Extract the (x, y) coordinate from the center of the cell holding the provided text.  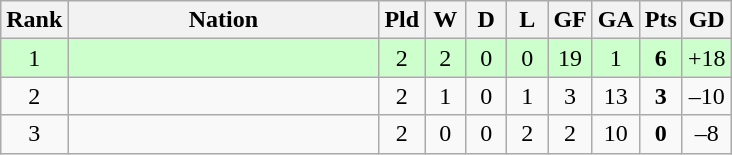
GD (706, 20)
GF (570, 20)
Pts (660, 20)
L (528, 20)
Rank (34, 20)
Nation (224, 20)
+18 (706, 58)
GA (616, 20)
D (486, 20)
10 (616, 134)
19 (570, 58)
6 (660, 58)
–10 (706, 96)
Pld (402, 20)
–8 (706, 134)
W (446, 20)
13 (616, 96)
